Return [X, Y] of the center of cell containing provided text 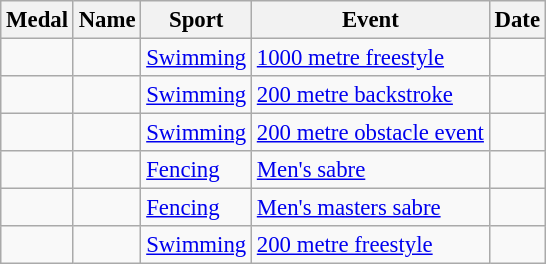
Men's masters sabre [371, 208]
1000 metre freestyle [371, 58]
Event [371, 20]
200 metre freestyle [371, 245]
Medal [38, 20]
200 metre backstroke [371, 95]
Name [107, 20]
Date [517, 20]
200 metre obstacle event [371, 133]
Sport [196, 20]
Men's sabre [371, 170]
